Pinpoint the cell where the given text exists, returning its [X, Y] midpoint coordinate. 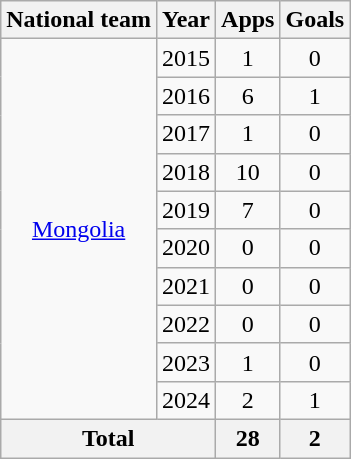
2024 [186, 400]
2017 [186, 134]
2016 [186, 96]
28 [248, 438]
7 [248, 210]
Mongolia [79, 230]
2023 [186, 362]
6 [248, 96]
Goals [315, 20]
2022 [186, 324]
2020 [186, 248]
2018 [186, 172]
Apps [248, 20]
2021 [186, 286]
10 [248, 172]
2015 [186, 58]
2019 [186, 210]
National team [79, 20]
Total [108, 438]
Year [186, 20]
